Return the (X, Y) coordinate for the center point of the cell that contains the specified text.  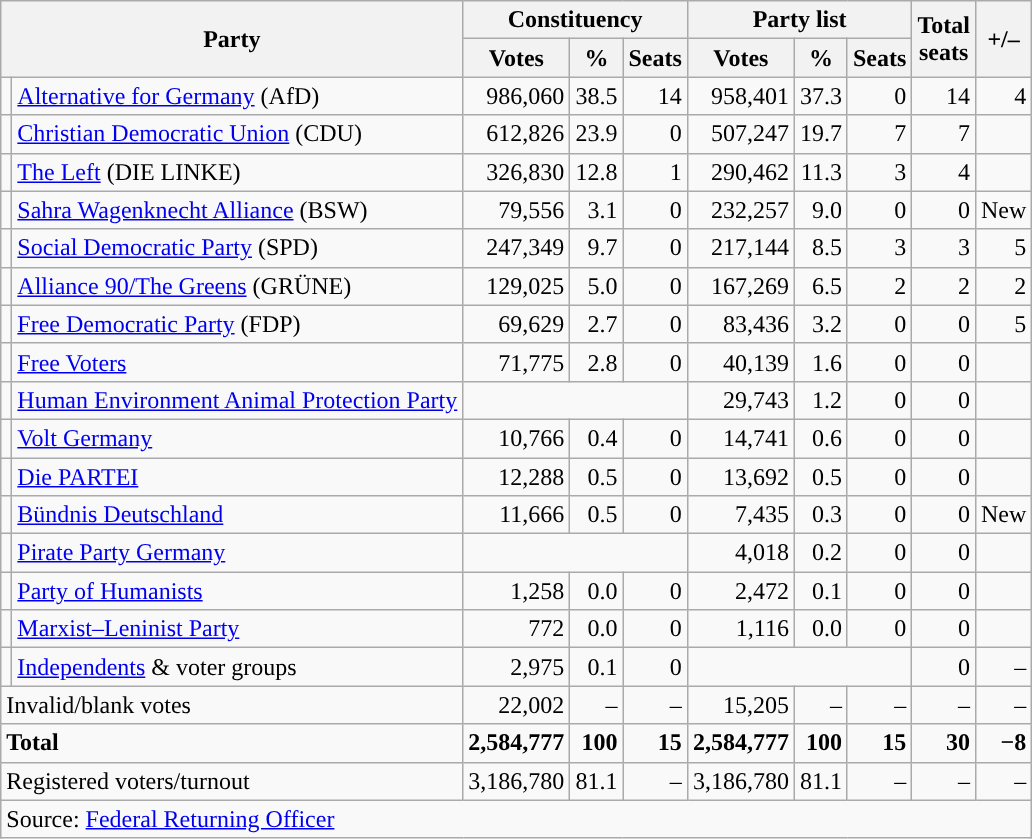
10,766 (516, 438)
7,435 (740, 515)
217,144 (740, 248)
5.0 (596, 286)
6.5 (820, 286)
Social Democratic Party (SPD) (238, 248)
2,472 (740, 591)
12,288 (516, 477)
Alliance 90/The Greens (GRÜNE) (238, 286)
Registered voters/turnout (232, 781)
8.5 (820, 248)
Christian Democratic Union (CDU) (238, 134)
11,666 (516, 515)
Totalseats (944, 39)
−8 (1003, 743)
Die PARTEI (238, 477)
+/– (1003, 39)
1,116 (740, 629)
Human Environment Animal Protection Party (238, 400)
232,257 (740, 210)
0.2 (820, 553)
958,401 (740, 96)
Party list (800, 20)
30 (944, 743)
2.7 (596, 324)
3.1 (596, 210)
83,436 (740, 324)
Marxist–Leninist Party (238, 629)
22,002 (516, 705)
71,775 (516, 362)
19.7 (820, 134)
2.8 (596, 362)
37.3 (820, 96)
Sahra Wagenknecht Alliance (BSW) (238, 210)
4,018 (740, 553)
986,060 (516, 96)
247,349 (516, 248)
15,205 (740, 705)
1.2 (820, 400)
612,826 (516, 134)
29,743 (740, 400)
3.2 (820, 324)
1 (655, 172)
1.6 (820, 362)
0.4 (596, 438)
11.3 (820, 172)
40,139 (740, 362)
129,025 (516, 286)
79,556 (516, 210)
The Left (DIE LINKE) (238, 172)
0.6 (820, 438)
Total (232, 743)
Party of Humanists (238, 591)
290,462 (740, 172)
Source: Federal Returning Officer (516, 819)
12.8 (596, 172)
23.9 (596, 134)
Alternative for Germany (AfD) (238, 96)
13,692 (740, 477)
Volt Germany (238, 438)
9.0 (820, 210)
Free Voters (238, 362)
Bündnis Deutschland (238, 515)
1,258 (516, 591)
167,269 (740, 286)
772 (516, 629)
Party (232, 39)
Invalid/blank votes (232, 705)
Free Democratic Party (FDP) (238, 324)
326,830 (516, 172)
507,247 (740, 134)
Pirate Party Germany (238, 553)
2,975 (516, 667)
Independents & voter groups (238, 667)
0.3 (820, 515)
69,629 (516, 324)
38.5 (596, 96)
9.7 (596, 248)
14,741 (740, 438)
Constituency (576, 20)
